Determine the (X, Y) coordinate at the center of the cell enclosing the given text.  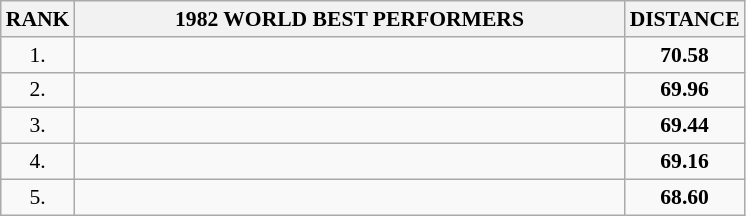
5. (38, 197)
68.60 (685, 197)
2. (38, 90)
1. (38, 55)
70.58 (685, 55)
1982 WORLD BEST PERFORMERS (349, 19)
69.96 (685, 90)
3. (38, 126)
69.16 (685, 162)
RANK (38, 19)
69.44 (685, 126)
4. (38, 162)
DISTANCE (685, 19)
